Extract the [X, Y] coordinate from the center of the cell holding the provided text.  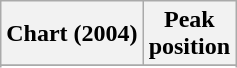
Chart (2004) [72, 34]
Peakposition [189, 34]
